For the text-containing cell, return its midpoint in [x, y] coordinate format. 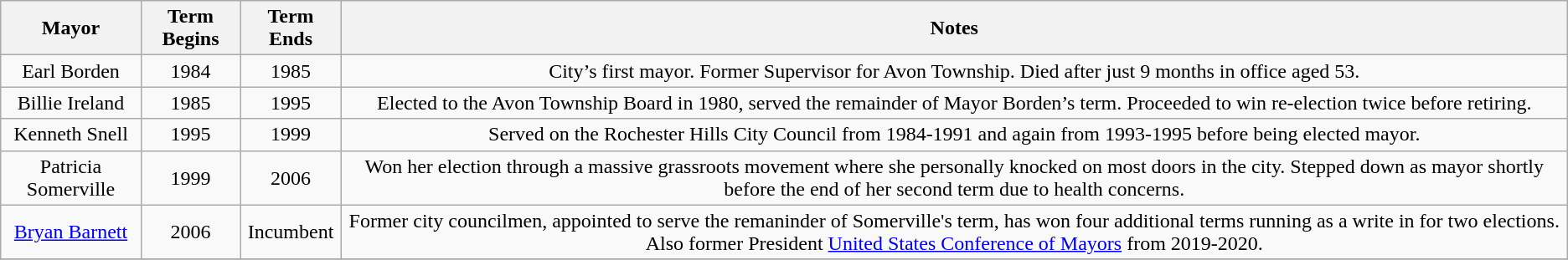
Patricia Somerville [71, 177]
1984 [190, 71]
Notes [954, 28]
Bryan Barnett [71, 232]
Kenneth Snell [71, 135]
Earl Borden [71, 71]
Incumbent [291, 232]
City’s first mayor. Former Supervisor for Avon Township. Died after just 9 months in office aged 53. [954, 71]
Mayor [71, 28]
Elected to the Avon Township Board in 1980, served the remainder of Mayor Borden’s term. Proceeded to win re-election twice before retiring. [954, 103]
Term Ends [291, 28]
Served on the Rochester Hills City Council from 1984-1991 and again from 1993-1995 before being elected mayor. [954, 135]
Term Begins [190, 28]
Billie Ireland [71, 103]
